Scan for the cell matching the given text and deliver its [x, y] coordinate at center. 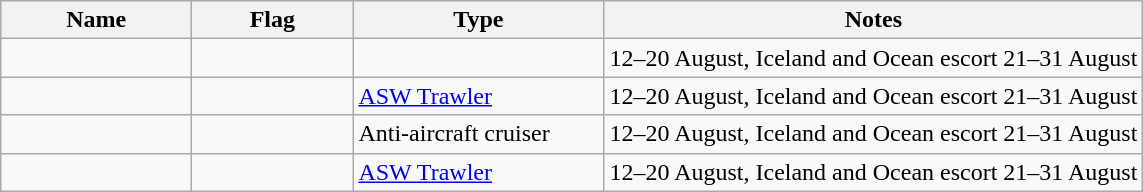
Name [96, 20]
Flag [272, 20]
Type [478, 20]
Notes [874, 20]
Anti-aircraft cruiser [478, 134]
